Provide the [x, y] coordinate of the cell's center where the given text is located.  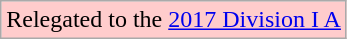
Relegated to the 2017 Division I A [174, 20]
